From the cell containing the given text, extract its center point as [X, Y] coordinate. 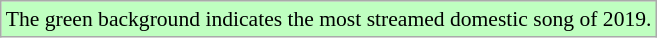
The green background indicates the most streamed domestic song of 2019. [329, 19]
